Find where the given text appears and provide that cell's center as [X, Y] coordinate. 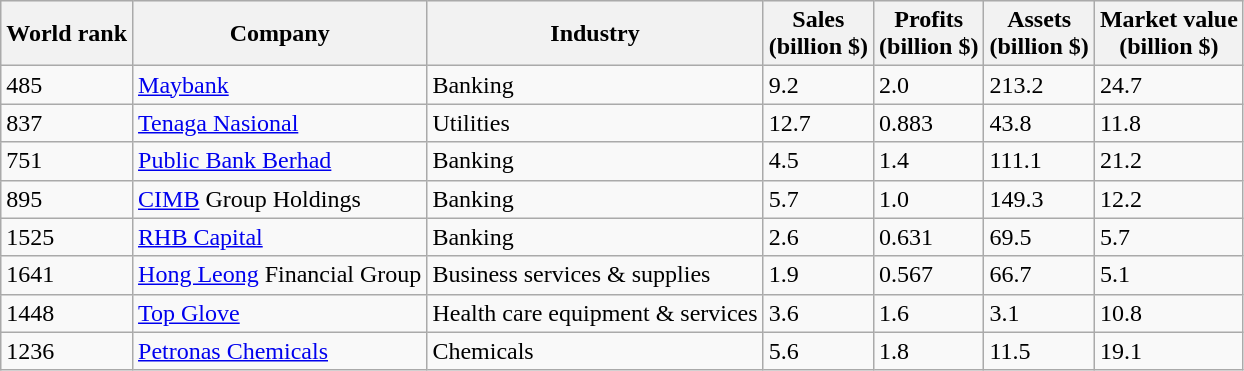
0.567 [929, 275]
Health care equipment & services [595, 313]
66.7 [1039, 275]
1.4 [929, 161]
Sales (billion $) [818, 34]
Utilities [595, 123]
69.5 [1039, 237]
Industry [595, 34]
10.8 [1168, 313]
751 [67, 161]
Company [280, 34]
Top Glove [280, 313]
149.3 [1039, 199]
2.0 [929, 85]
1.6 [929, 313]
12.2 [1168, 199]
11.5 [1039, 351]
895 [67, 199]
0.883 [929, 123]
Assets (billion $) [1039, 34]
CIMB Group Holdings [280, 199]
1236 [67, 351]
5.6 [818, 351]
Petronas Chemicals [280, 351]
1448 [67, 313]
World rank [67, 34]
5.1 [1168, 275]
1641 [67, 275]
1.0 [929, 199]
Chemicals [595, 351]
Public Bank Berhad [280, 161]
1.8 [929, 351]
837 [67, 123]
9.2 [818, 85]
RHB Capital [280, 237]
21.2 [1168, 161]
Hong Leong Financial Group [280, 275]
1525 [67, 237]
12.7 [818, 123]
Maybank [280, 85]
0.631 [929, 237]
4.5 [818, 161]
111.1 [1039, 161]
3.1 [1039, 313]
2.6 [818, 237]
1.9 [818, 275]
Market value (billion $) [1168, 34]
11.8 [1168, 123]
3.6 [818, 313]
Profits (billion $) [929, 34]
485 [67, 85]
Business services & supplies [595, 275]
43.8 [1039, 123]
24.7 [1168, 85]
Tenaga Nasional [280, 123]
19.1 [1168, 351]
213.2 [1039, 85]
